For the text-containing cell, return its midpoint in (x, y) coordinate format. 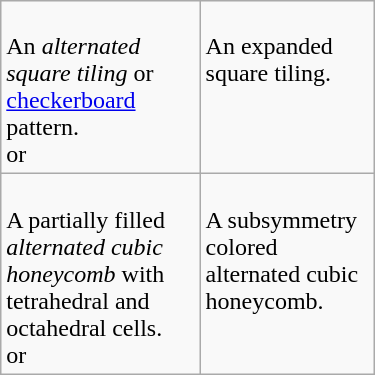
A subsymmetry colored alternated cubic honeycomb. (287, 274)
A partially filled alternated cubic honeycomb with tetrahedral and octahedral cells. or (100, 274)
An expanded square tiling. (287, 88)
An alternated square tiling or checkerboard pattern. or (100, 88)
